For the text-containing cell, return its midpoint in [x, y] coordinate format. 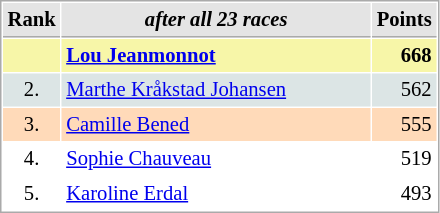
3. [32, 124]
5. [32, 194]
after all 23 races [216, 20]
Marthe Kråkstad Johansen [216, 90]
Rank [32, 20]
668 [404, 56]
Lou Jeanmonnot [216, 56]
519 [404, 158]
2. [32, 90]
4. [32, 158]
493 [404, 194]
Camille Bened [216, 124]
Points [404, 20]
Sophie Chauveau [216, 158]
555 [404, 124]
562 [404, 90]
Karoline Erdal [216, 194]
